Search for the cell housing the specified text and yield its (X, Y) center coordinate. 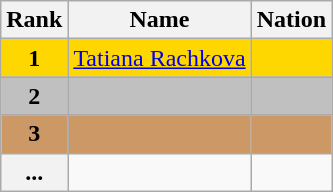
... (34, 172)
1 (34, 58)
2 (34, 96)
Nation (291, 20)
3 (34, 134)
Tatiana Rachkova (160, 58)
Rank (34, 20)
Name (160, 20)
